Find where the given text appears and provide that cell's center as (X, Y) coordinate. 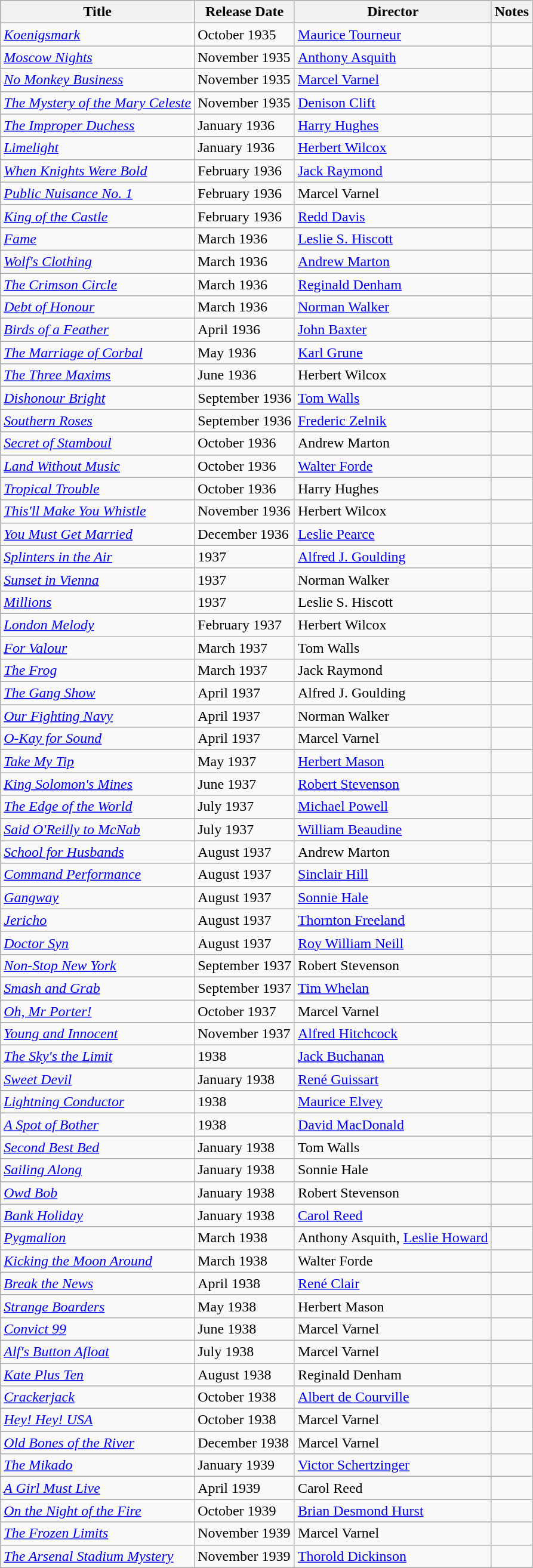
The Mystery of the Mary Celeste (98, 103)
Our Fighting Navy (98, 716)
The Frog (98, 671)
Owd Bob (98, 1193)
Jack Buchanan (393, 1057)
Sunset in Vienna (98, 579)
Doctor Syn (98, 943)
Young and Innocent (98, 1034)
The Edge of the World (98, 807)
Brian Desmond Hurst (393, 1511)
October 1939 (245, 1511)
Hey! Hey! USA (98, 1420)
On the Night of the Fire (98, 1511)
Notes (512, 12)
Southern Roses (98, 421)
December 1936 (245, 534)
Anthony Asquith (393, 57)
Maurice Elvey (393, 1102)
No Monkey Business (98, 80)
Wolf's Clothing (98, 261)
Non-Stop New York (98, 965)
Convict 99 (98, 1329)
June 1937 (245, 784)
A Spot of Bother (98, 1125)
Kate Plus Ten (98, 1374)
Bank Holiday (98, 1215)
King Solomon's Mines (98, 784)
June 1938 (245, 1329)
Leslie Pearce (393, 534)
Break the News (98, 1283)
Oh, Mr Porter! (98, 1011)
Lightning Conductor (98, 1102)
Millions (98, 602)
Jericho (98, 920)
London Melody (98, 625)
Limelight (98, 148)
April 1938 (245, 1283)
Pygmalion (98, 1238)
Moscow Nights (98, 57)
David MacDonald (393, 1125)
René Clair (393, 1283)
John Baxter (393, 330)
January 1939 (245, 1465)
Anthony Asquith, Leslie Howard (393, 1238)
Debt of Honour (98, 307)
Old Bones of the River (98, 1443)
Tropical Trouble (98, 489)
Denison Clift (393, 103)
Splinters in the Air (98, 557)
Said O'Reilly to McNab (98, 829)
October 1937 (245, 1011)
June 1936 (245, 375)
For Valour (98, 647)
The Improper Duchess (98, 125)
Release Date (245, 12)
This'll Make You Whistle (98, 511)
Command Performance (98, 875)
The Marriage of Corbal (98, 353)
Thorold Dickinson (393, 1556)
Alf's Button Afloat (98, 1351)
School for Husbands (98, 852)
May 1937 (245, 761)
Tim Whelan (393, 988)
Frederic Zelnik (393, 421)
April 1936 (245, 330)
Dishonour Bright (98, 398)
The Mikado (98, 1465)
October 1935 (245, 35)
O-Kay for Sound (98, 739)
The Gang Show (98, 693)
April 1939 (245, 1488)
Title (98, 12)
The Sky's the Limit (98, 1057)
July 1938 (245, 1351)
The Three Maxims (98, 375)
Take My Tip (98, 761)
The Frozen Limits (98, 1533)
Alfred Hitchcock (393, 1034)
Michael Powell (393, 807)
The Arsenal Stadium Mystery (98, 1556)
Karl Grune (393, 353)
Victor Schertzinger (393, 1465)
Secret of Stamboul (98, 443)
Gangway (98, 897)
Redd Davis (393, 216)
August 1938 (245, 1374)
Director (393, 12)
Roy William Neill (393, 943)
A Girl Must Live (98, 1488)
Land Without Music (98, 466)
Smash and Grab (98, 988)
William Beaudine (393, 829)
Kicking the Moon Around (98, 1261)
Albert de Courville (393, 1397)
December 1938 (245, 1443)
King of the Castle (98, 216)
November 1937 (245, 1034)
Strange Boarders (98, 1306)
Public Nuisance No. 1 (98, 193)
Sailing Along (98, 1170)
May 1936 (245, 353)
Second Best Bed (98, 1147)
May 1938 (245, 1306)
The Crimson Circle (98, 285)
Sinclair Hill (393, 875)
February 1937 (245, 625)
Crackerjack (98, 1397)
Fame (98, 239)
When Knights Were Bold (98, 171)
Thornton Freeland (393, 920)
Maurice Tourneur (393, 35)
Koenigsmark (98, 35)
November 1936 (245, 511)
René Guissart (393, 1079)
Birds of a Feather (98, 330)
You Must Get Married (98, 534)
Sweet Devil (98, 1079)
